Scan for the cell matching the given text and deliver its (X, Y) coordinate at center. 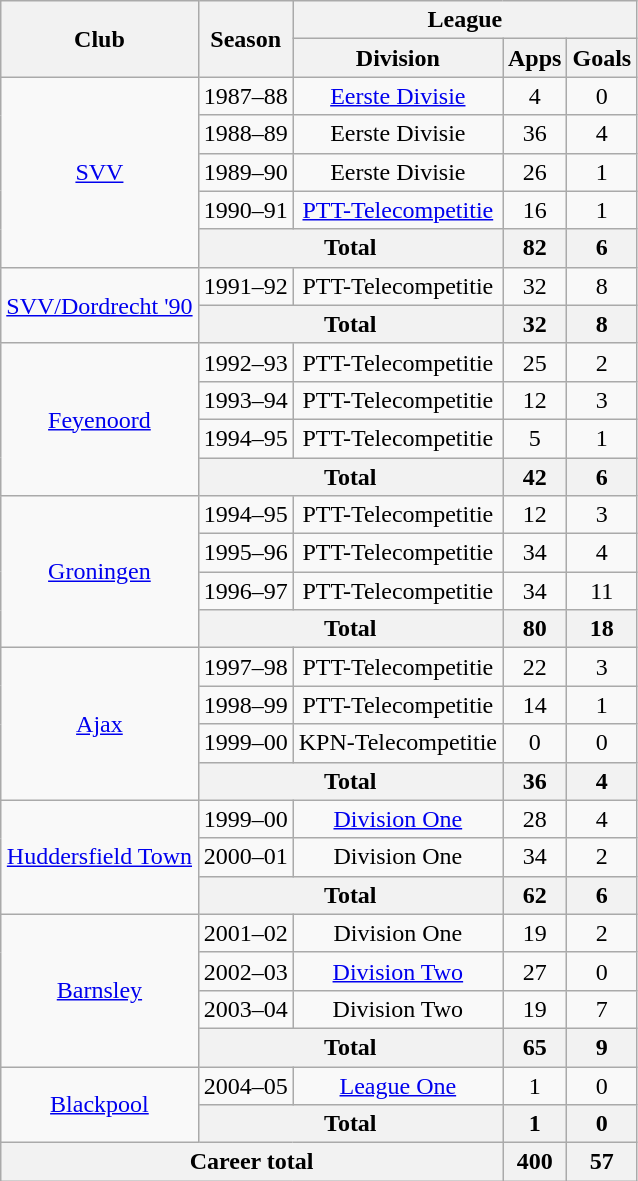
Barnsley (100, 990)
Blackpool (100, 1104)
42 (534, 477)
26 (534, 172)
28 (534, 819)
2003–04 (246, 1009)
Division (398, 58)
2000–01 (246, 857)
1997–98 (246, 667)
SVV (100, 172)
KPN-Telecompetitie (398, 743)
27 (534, 971)
Apps (534, 58)
9 (602, 1047)
80 (534, 629)
400 (534, 1162)
1993–94 (246, 400)
16 (534, 210)
1989–90 (246, 172)
2002–03 (246, 971)
2001–02 (246, 933)
1990–91 (246, 210)
57 (602, 1162)
25 (534, 362)
7 (602, 1009)
Club (100, 39)
Goals (602, 58)
Huddersfield Town (100, 857)
Career total (252, 1162)
1988–89 (246, 134)
1995–96 (246, 553)
1996–97 (246, 591)
League (465, 20)
14 (534, 705)
League One (398, 1085)
Season (246, 39)
5 (534, 438)
2004–05 (246, 1085)
Ajax (100, 724)
62 (534, 895)
18 (602, 629)
SVV/Dordrecht '90 (100, 305)
1992–93 (246, 362)
1987–88 (246, 96)
11 (602, 591)
82 (534, 248)
22 (534, 667)
Groningen (100, 572)
1998–99 (246, 705)
Feyenoord (100, 419)
1991–92 (246, 286)
65 (534, 1047)
